Extract the (x, y) coordinate from the center of the cell holding the provided text.  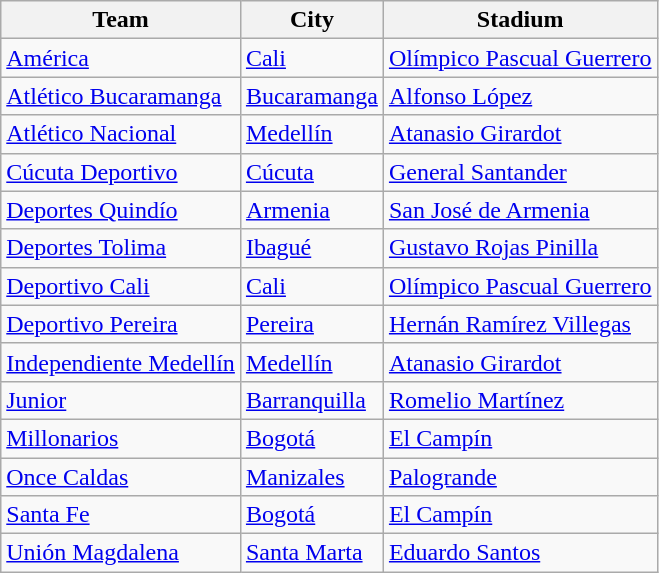
Pereira (312, 324)
Once Caldas (121, 477)
Cúcuta Deportivo (121, 172)
Deportes Quindío (121, 210)
General Santander (520, 172)
Santa Fe (121, 515)
Palogrande (520, 477)
Barranquilla (312, 400)
Unión Magdalena (121, 553)
Eduardo Santos (520, 553)
Armenia (312, 210)
Junior (121, 400)
Manizales (312, 477)
Cúcuta (312, 172)
Stadium (520, 20)
San José de Armenia (520, 210)
América (121, 58)
Team (121, 20)
Hernán Ramírez Villegas (520, 324)
Romelio Martínez (520, 400)
Santa Marta (312, 553)
Millonarios (121, 438)
Atlético Bucaramanga (121, 96)
City (312, 20)
Deportivo Cali (121, 286)
Deportivo Pereira (121, 324)
Gustavo Rojas Pinilla (520, 248)
Deportes Tolima (121, 248)
Independiente Medellín (121, 362)
Atlético Nacional (121, 134)
Alfonso López (520, 96)
Ibagué (312, 248)
Bucaramanga (312, 96)
